Provide the [x, y] coordinate of the cell's center where the given text is located.  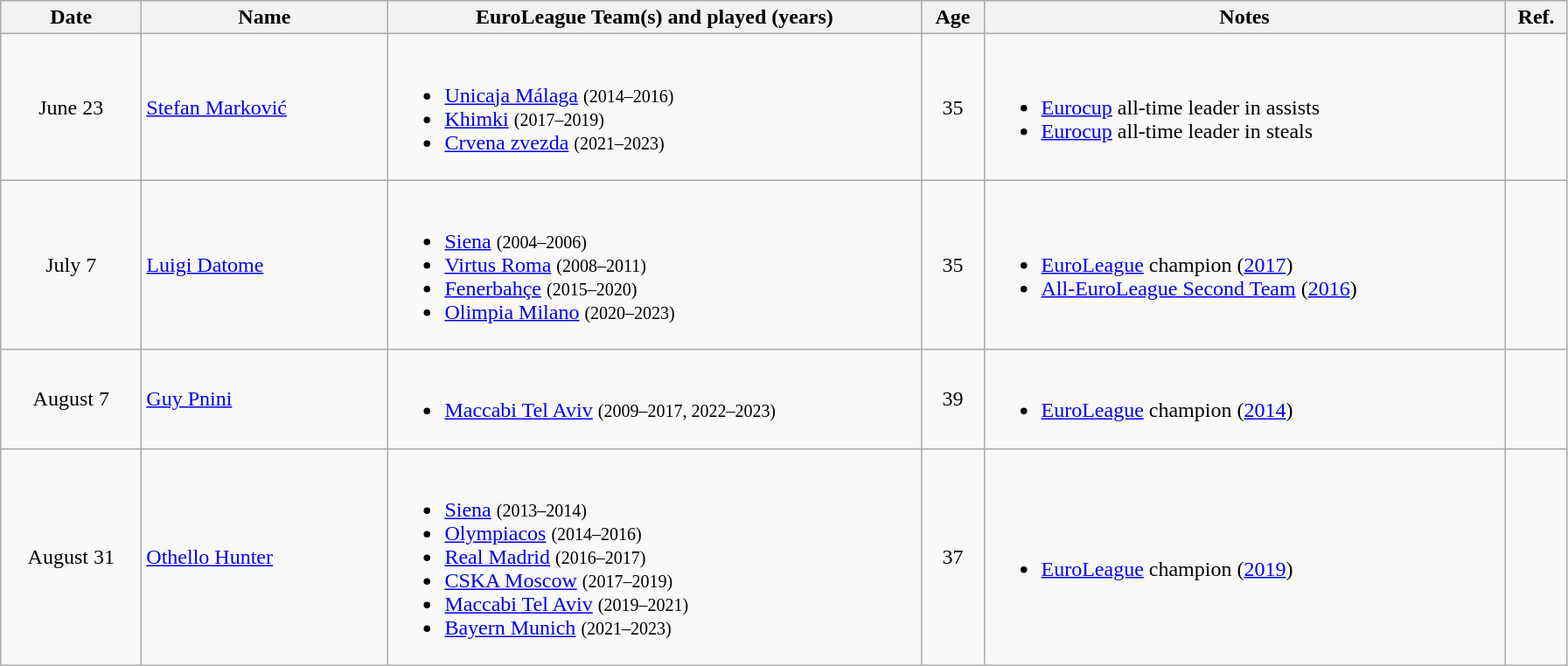
EuroLeague champion (2017)All-EuroLeague Second Team (2016) [1244, 265]
EuroLeague champion (2019) [1244, 557]
Date [72, 17]
Siena (2013–2014) Olympiacos (2014–2016) Real Madrid (2016–2017) CSKA Moscow (2017–2019) Maccabi Tel Aviv (2019–2021) Bayern Munich (2021–2023) [654, 557]
Luigi Datome [264, 265]
Unicaja Málaga (2014–2016) Khimki (2017–2019) Crvena zvezda (2021–2023) [654, 107]
June 23 [72, 107]
Stefan Marković [264, 107]
Maccabi Tel Aviv (2009–2017, 2022–2023) [654, 399]
Othello Hunter [264, 557]
Name [264, 17]
Notes [1244, 17]
Guy Pnini [264, 399]
July 7 [72, 265]
Ref. [1536, 17]
EuroLeague champion (2014) [1244, 399]
August 7 [72, 399]
37 [953, 557]
Eurocup all-time leader in assistsEurocup all-time leader in steals [1244, 107]
Age [953, 17]
39 [953, 399]
August 31 [72, 557]
EuroLeague Team(s) and played (years) [654, 17]
Siena (2004–2006) Virtus Roma (2008–2011) Fenerbahçe (2015–2020) Olimpia Milano (2020–2023) [654, 265]
